Capture the cell that displays the provided text and extract its [X, Y] central coordinate. 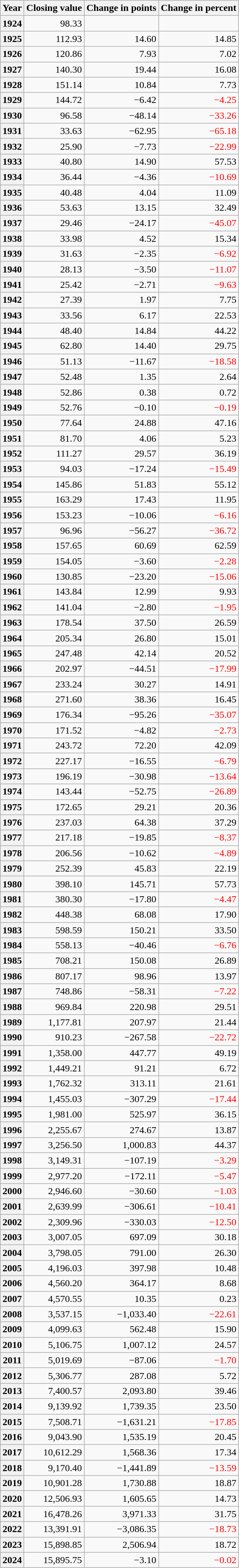
−45.07 [198, 223]
397.98 [121, 1268]
9,043.90 [54, 1437]
40.48 [54, 193]
−13.59 [198, 1468]
243.72 [54, 746]
708.21 [54, 961]
14.84 [121, 331]
15.34 [198, 239]
49.19 [198, 1053]
52.86 [54, 392]
2023 [12, 1545]
4,099.63 [54, 1329]
7.75 [198, 300]
1967 [12, 684]
44.22 [198, 331]
24.88 [121, 423]
2004 [12, 1253]
145.71 [121, 884]
807.17 [54, 976]
1975 [12, 807]
−3.60 [121, 561]
178.54 [54, 623]
−22.72 [198, 1038]
2012 [12, 1375]
287.08 [121, 1375]
1959 [12, 561]
18.72 [198, 1545]
1.35 [121, 377]
−4.25 [198, 100]
−6.92 [198, 254]
13.97 [198, 976]
2016 [12, 1437]
−7.22 [198, 992]
220.98 [121, 1007]
1924 [12, 23]
−17.85 [198, 1421]
−0.02 [198, 1560]
−2.80 [121, 607]
96.96 [54, 530]
1945 [12, 346]
10,612.29 [54, 1453]
2014 [12, 1406]
1952 [12, 454]
−0.19 [198, 407]
1970 [12, 730]
−6.42 [121, 100]
−23.20 [121, 576]
1947 [12, 377]
7.93 [121, 54]
5,019.69 [54, 1360]
0.72 [198, 392]
−24.17 [121, 223]
144.72 [54, 100]
14.40 [121, 346]
48.40 [54, 331]
30.18 [198, 1237]
398.10 [54, 884]
−4.89 [198, 853]
141.04 [54, 607]
9,170.40 [54, 1468]
−2.35 [121, 254]
33.63 [54, 131]
9,139.92 [54, 1406]
−17.99 [198, 669]
25.90 [54, 146]
−13.64 [198, 776]
7,400.57 [54, 1391]
598.59 [54, 930]
1,007.12 [121, 1345]
791.00 [121, 1253]
202.97 [54, 669]
150.21 [121, 930]
4,560.20 [54, 1283]
2,506.94 [121, 1545]
77.64 [54, 423]
20.36 [198, 807]
36.19 [198, 454]
1985 [12, 961]
1983 [12, 930]
217.18 [54, 838]
−15.49 [198, 469]
−10.41 [198, 1207]
20.52 [198, 653]
1925 [12, 39]
−1.70 [198, 1360]
176.34 [54, 715]
2000 [12, 1191]
33.50 [198, 930]
7.73 [198, 85]
−17.24 [121, 469]
1973 [12, 776]
969.84 [54, 1007]
−107.19 [121, 1160]
98.96 [121, 976]
44.37 [198, 1145]
1996 [12, 1130]
10,901.28 [54, 1483]
−4.82 [121, 730]
62.80 [54, 346]
−2.73 [198, 730]
2021 [12, 1514]
−36.72 [198, 530]
1931 [12, 131]
4.04 [121, 193]
52.76 [54, 407]
12.99 [121, 592]
697.09 [121, 1237]
−87.06 [121, 1360]
111.27 [54, 454]
2005 [12, 1268]
−62.95 [121, 131]
14.85 [198, 39]
36.15 [198, 1114]
1997 [12, 1145]
−3.29 [198, 1160]
1994 [12, 1099]
2017 [12, 1453]
1981 [12, 899]
4.06 [121, 438]
2007 [12, 1299]
15.90 [198, 1329]
57.73 [198, 884]
163.29 [54, 500]
3,971.33 [121, 1514]
151.14 [54, 85]
2011 [12, 1360]
154.05 [54, 561]
29.57 [121, 454]
1948 [12, 392]
4.52 [121, 239]
1926 [12, 54]
−17.80 [121, 899]
1934 [12, 177]
3,149.31 [54, 1160]
1929 [12, 100]
21.44 [198, 1022]
−58.31 [121, 992]
1949 [12, 407]
28.13 [54, 269]
20.45 [198, 1437]
26.59 [198, 623]
30.27 [121, 684]
2006 [12, 1283]
26.89 [198, 961]
112.93 [54, 39]
1992 [12, 1068]
19.44 [121, 69]
51.83 [121, 484]
1930 [12, 115]
5,106.75 [54, 1345]
1986 [12, 976]
120.86 [54, 54]
31.75 [198, 1514]
−19.85 [121, 838]
26.80 [121, 638]
39.46 [198, 1391]
−1.95 [198, 607]
130.85 [54, 576]
205.34 [54, 638]
−18.73 [198, 1529]
1,739.35 [121, 1406]
1954 [12, 484]
1990 [12, 1038]
252.39 [54, 868]
14.91 [198, 684]
1951 [12, 438]
2020 [12, 1499]
140.30 [54, 69]
1958 [12, 546]
1943 [12, 315]
1963 [12, 623]
−1,441.89 [121, 1468]
−1.03 [198, 1191]
−3,086.35 [121, 1529]
145.86 [54, 484]
−17.44 [198, 1099]
2,255.67 [54, 1130]
1,449.21 [54, 1068]
−267.58 [121, 1038]
11.95 [198, 500]
2009 [12, 1329]
51.13 [54, 361]
1971 [12, 746]
1998 [12, 1160]
3,007.05 [54, 1237]
1953 [12, 469]
748.86 [54, 992]
364.17 [121, 1283]
8.68 [198, 1283]
38.36 [121, 700]
2.64 [198, 377]
1.97 [121, 300]
313.11 [121, 1084]
−12.50 [198, 1222]
−10.62 [121, 853]
−6.76 [198, 945]
32.49 [198, 208]
−56.27 [121, 530]
157.65 [54, 546]
10.84 [121, 85]
1979 [12, 868]
52.48 [54, 377]
9.93 [198, 592]
1,177.81 [54, 1022]
1,730.88 [121, 1483]
14.73 [198, 1499]
Change in percent [198, 8]
64.38 [121, 822]
10.35 [121, 1299]
13.87 [198, 1130]
−30.60 [121, 1191]
172.65 [54, 807]
−18.58 [198, 361]
196.19 [54, 776]
14.90 [121, 161]
−16.55 [121, 761]
2,639.99 [54, 1207]
−26.89 [198, 792]
−95.26 [121, 715]
1999 [12, 1176]
−8.37 [198, 838]
1995 [12, 1114]
206.56 [54, 853]
−11.67 [121, 361]
−4.47 [198, 899]
233.24 [54, 684]
1969 [12, 715]
0.23 [198, 1299]
150.08 [121, 961]
447.77 [121, 1053]
68.08 [121, 914]
−3.10 [121, 1560]
1,358.00 [54, 1053]
1,000.83 [121, 1145]
15,895.75 [54, 1560]
1946 [12, 361]
5,306.77 [54, 1375]
6.72 [198, 1068]
910.23 [54, 1038]
Change in points [121, 8]
1976 [12, 822]
7.02 [198, 54]
1993 [12, 1084]
60.69 [121, 546]
57.53 [198, 161]
29.46 [54, 223]
1,568.36 [121, 1453]
−0.10 [121, 407]
1937 [12, 223]
Year [12, 8]
18.87 [198, 1483]
1988 [12, 1007]
−6.16 [198, 515]
22.53 [198, 315]
1961 [12, 592]
−52.75 [121, 792]
2024 [12, 1560]
33.56 [54, 315]
10.48 [198, 1268]
2008 [12, 1314]
11.09 [198, 193]
42.09 [198, 746]
143.84 [54, 592]
−172.11 [121, 1176]
1989 [12, 1022]
−307.29 [121, 1099]
−22.99 [198, 146]
1982 [12, 914]
1939 [12, 254]
26.30 [198, 1253]
1,535.19 [121, 1437]
−306.61 [121, 1207]
562.48 [121, 1329]
21.61 [198, 1084]
1,981.00 [54, 1114]
62.59 [198, 546]
4,196.03 [54, 1268]
33.98 [54, 239]
2019 [12, 1483]
1940 [12, 269]
1960 [12, 576]
13.15 [121, 208]
−5.47 [198, 1176]
1,455.03 [54, 1099]
−44.51 [121, 669]
29.51 [198, 1007]
1980 [12, 884]
29.21 [121, 807]
1933 [12, 161]
2,977.20 [54, 1176]
37.29 [198, 822]
1,762.32 [54, 1084]
274.67 [121, 1130]
−11.07 [198, 269]
1977 [12, 838]
2,946.60 [54, 1191]
37.50 [121, 623]
−10.69 [198, 177]
3,798.05 [54, 1253]
1927 [12, 69]
2002 [12, 1222]
2010 [12, 1345]
1965 [12, 653]
91.21 [121, 1068]
3,537.15 [54, 1314]
1984 [12, 945]
1957 [12, 530]
13,391.91 [54, 1529]
27.39 [54, 300]
25.42 [54, 285]
81.70 [54, 438]
1944 [12, 331]
−2.28 [198, 561]
40.80 [54, 161]
2,093.80 [121, 1391]
5.72 [198, 1375]
153.23 [54, 515]
1,605.65 [121, 1499]
55.12 [198, 484]
1928 [12, 85]
1942 [12, 300]
31.63 [54, 254]
1987 [12, 992]
47.16 [198, 423]
2022 [12, 1529]
96.58 [54, 115]
−15.06 [198, 576]
227.17 [54, 761]
−48.14 [121, 115]
7,508.71 [54, 1421]
−33.26 [198, 115]
−2.71 [121, 285]
1932 [12, 146]
1955 [12, 500]
1950 [12, 423]
16.08 [198, 69]
1956 [12, 515]
−22.61 [198, 1314]
17.34 [198, 1453]
53.63 [54, 208]
271.60 [54, 700]
17.90 [198, 914]
16,478.26 [54, 1514]
15,898.85 [54, 1545]
−330.03 [121, 1222]
29.75 [198, 346]
4,570.55 [54, 1299]
525.97 [121, 1114]
2003 [12, 1237]
14.60 [121, 39]
16.45 [198, 700]
−9.63 [198, 285]
1974 [12, 792]
247.48 [54, 653]
24.57 [198, 1345]
−6.79 [198, 761]
22.19 [198, 868]
1962 [12, 607]
Closing value [54, 8]
−1,033.40 [121, 1314]
94.03 [54, 469]
237.03 [54, 822]
2001 [12, 1207]
23.50 [198, 1406]
−4.36 [121, 177]
1966 [12, 669]
3,256.50 [54, 1145]
2,309.96 [54, 1222]
2018 [12, 1468]
−30.98 [121, 776]
−65.18 [198, 131]
2015 [12, 1421]
45.83 [121, 868]
−40.46 [121, 945]
448.38 [54, 914]
1972 [12, 761]
1941 [12, 285]
−7.73 [121, 146]
−3.50 [121, 269]
17.43 [121, 500]
1935 [12, 193]
98.33 [54, 23]
15.01 [198, 638]
1978 [12, 853]
−1,631.21 [121, 1421]
0.38 [121, 392]
143.44 [54, 792]
1936 [12, 208]
6.17 [121, 315]
558.13 [54, 945]
−10.06 [121, 515]
171.52 [54, 730]
36.44 [54, 177]
207.97 [121, 1022]
42.14 [121, 653]
1991 [12, 1053]
72.20 [121, 746]
12,506.93 [54, 1499]
380.30 [54, 899]
1938 [12, 239]
−35.07 [198, 715]
1964 [12, 638]
2013 [12, 1391]
1968 [12, 700]
5.23 [198, 438]
